Extract the [x, y] coordinate from the center of the cell holding the provided text.  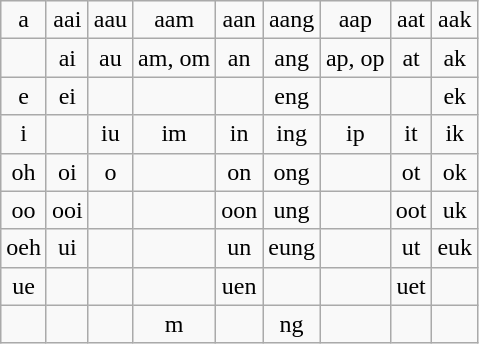
eung [292, 248]
uet [411, 286]
ok [455, 172]
uk [455, 210]
ai [67, 58]
ot [411, 172]
an [240, 58]
o [110, 172]
ue [24, 286]
ui [67, 248]
euk [455, 248]
at [411, 58]
aak [455, 20]
ik [455, 134]
ap, op [355, 58]
m [174, 324]
ut [411, 248]
in [240, 134]
oo [24, 210]
ak [455, 58]
aan [240, 20]
ang [292, 58]
aang [292, 20]
ip [355, 134]
i [24, 134]
un [240, 248]
ei [67, 96]
on [240, 172]
ing [292, 134]
it [411, 134]
aat [411, 20]
oeh [24, 248]
a [24, 20]
ooi [67, 210]
aap [355, 20]
im [174, 134]
aam [174, 20]
aai [67, 20]
e [24, 96]
ung [292, 210]
iu [110, 134]
am, om [174, 58]
au [110, 58]
eng [292, 96]
ek [455, 96]
ong [292, 172]
oi [67, 172]
aau [110, 20]
oon [240, 210]
oh [24, 172]
oot [411, 210]
uen [240, 286]
ng [292, 324]
